Scan for the cell matching the given text and deliver its (x, y) coordinate at center. 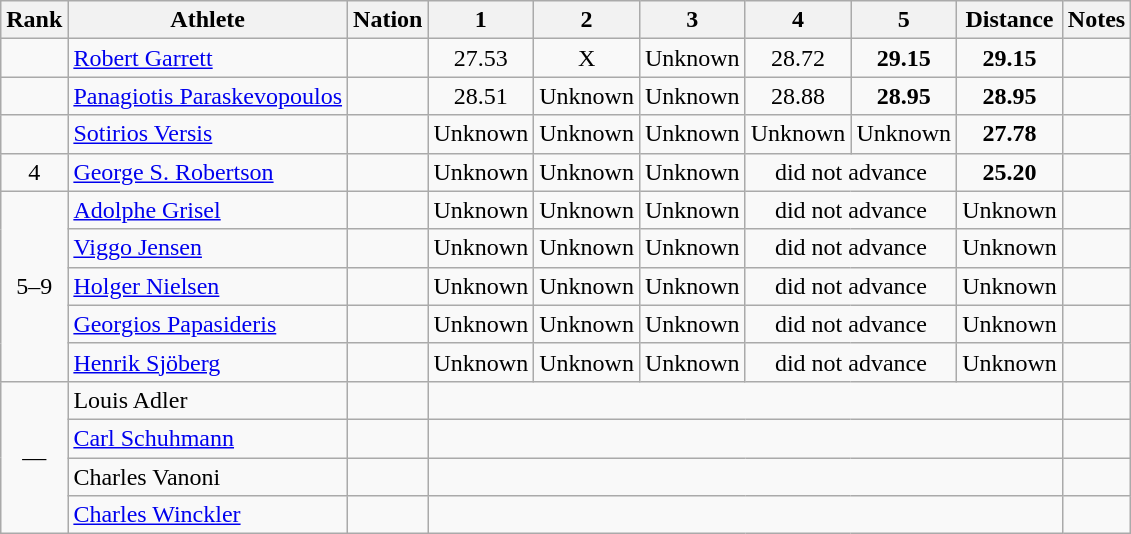
Henrik Sjöberg (208, 362)
Robert Garrett (208, 58)
Notes (1096, 20)
Louis Adler (208, 400)
Carl Schuhmann (208, 438)
Holger Nielsen (208, 286)
Adolphe Grisel (208, 210)
3 (692, 20)
Georgios Papasideris (208, 324)
Panagiotis Paraskevopoulos (208, 96)
George S. Robertson (208, 172)
2 (587, 20)
Distance (1010, 20)
Charles Winckler (208, 515)
Charles Vanoni (208, 477)
Nation (388, 20)
1 (481, 20)
28.72 (798, 58)
25.20 (1010, 172)
X (587, 58)
Rank (34, 20)
27.78 (1010, 134)
Sotirios Versis (208, 134)
Viggo Jensen (208, 248)
5–9 (34, 286)
28.88 (798, 96)
Athlete (208, 20)
28.51 (481, 96)
5 (904, 20)
— (34, 457)
27.53 (481, 58)
